For the text-containing cell, return its midpoint in (X, Y) coordinate format. 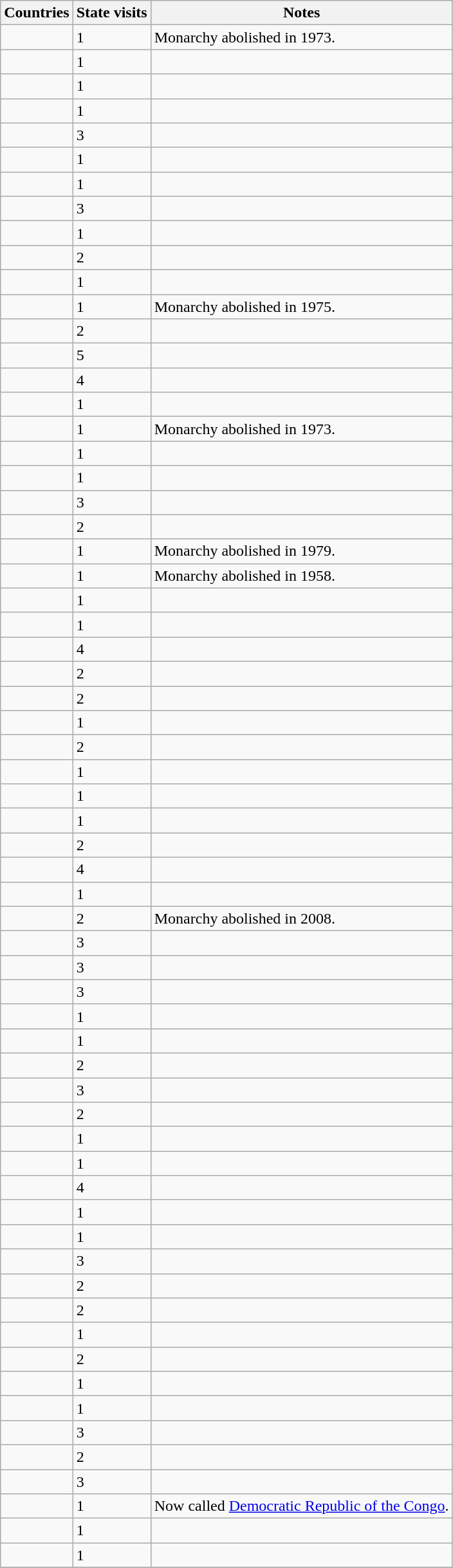
Now called Democratic Republic of the Congo. (301, 1506)
Monarchy abolished in 1975. (301, 307)
Monarchy abolished in 1958. (301, 576)
Notes (301, 13)
Monarchy abolished in 1979. (301, 551)
State visits (112, 13)
Monarchy abolished in 2008. (301, 918)
Countries (37, 13)
5 (112, 356)
